Locate the cell with the specified text and output its (X, Y) center coordinate. 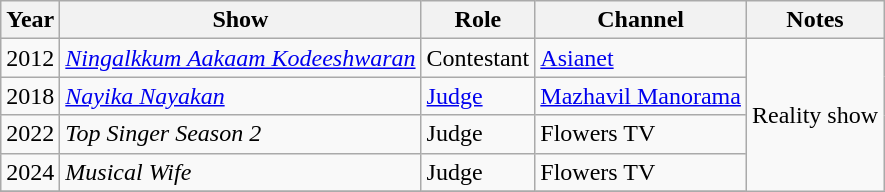
Contestant (478, 58)
Top Singer Season 2 (240, 134)
Mazhavil Manorama (641, 96)
Nayika Nayakan (240, 96)
2024 (30, 172)
Show (240, 20)
Channel (641, 20)
Ningalkkum Aakaam Kodeeshwaran (240, 58)
Musical Wife (240, 172)
2022 (30, 134)
Notes (814, 20)
Role (478, 20)
2012 (30, 58)
2018 (30, 96)
Reality show (814, 115)
Year (30, 20)
Asianet (641, 58)
